Scan for the cell matching the given text and deliver its (X, Y) coordinate at center. 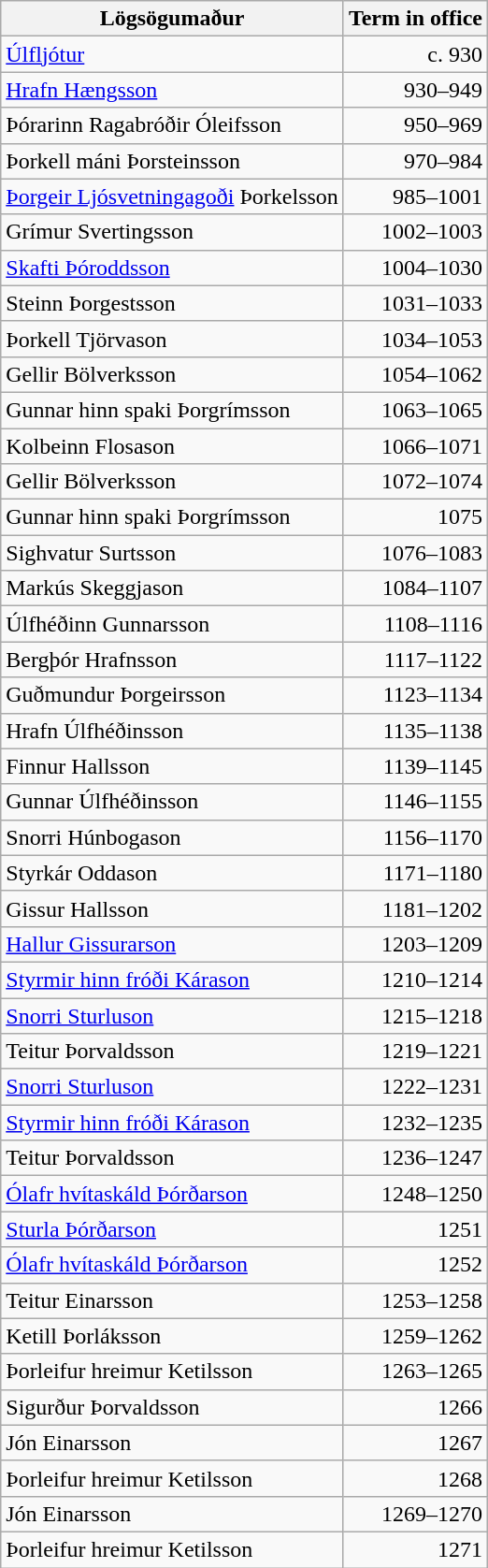
Snorri Húnbogason (172, 837)
Gunnar Úlfhéðinsson (172, 802)
1075 (415, 517)
1267 (415, 1443)
930–949 (415, 90)
Þorgeir Ljósvetningagoði Þorkelsson (172, 196)
1268 (415, 1478)
1171–1180 (415, 873)
1076–1083 (415, 553)
1034–1053 (415, 339)
1210–1214 (415, 980)
1156–1170 (415, 837)
Úlfhéðinn Gunnarsson (172, 624)
Term in office (415, 19)
1222–1231 (415, 1087)
1236–1247 (415, 1158)
1084–1107 (415, 588)
985–1001 (415, 196)
1135–1138 (415, 731)
1232–1235 (415, 1123)
1031–1033 (415, 303)
Hrafn Úlfhéðinsson (172, 731)
1266 (415, 1407)
Sturla Þórðarson (172, 1229)
Teitur Einarsson (172, 1300)
Lögsögumaður (172, 19)
1063–1065 (415, 410)
Markús Skeggjason (172, 588)
1269–1270 (415, 1514)
Grímur Svertingsson (172, 232)
1066–1071 (415, 446)
Hallur Gissurarson (172, 944)
Skafti Þóroddsson (172, 268)
Sigurður Þorvaldsson (172, 1407)
1215–1218 (415, 1015)
1252 (415, 1265)
Þorkell máni Þorsteinsson (172, 161)
1203–1209 (415, 944)
1248–1250 (415, 1194)
1072–1074 (415, 482)
c. 930 (415, 54)
1271 (415, 1549)
Bergþór Hrafnsson (172, 660)
1253–1258 (415, 1300)
1139–1145 (415, 766)
Hrafn Hængsson (172, 90)
1054–1062 (415, 374)
1181–1202 (415, 908)
1004–1030 (415, 268)
Þorkell Tjörvason (172, 339)
1251 (415, 1229)
1123–1134 (415, 695)
1002–1003 (415, 232)
1108–1116 (415, 624)
Gissur Hallsson (172, 908)
1263–1265 (415, 1372)
Úlfljótur (172, 54)
1259–1262 (415, 1336)
Þórarinn Ragabróðir Óleifsson (172, 125)
Finnur Hallsson (172, 766)
Ketill Þorláksson (172, 1336)
Sighvatur Surtsson (172, 553)
Styrkár Oddason (172, 873)
950–969 (415, 125)
970–984 (415, 161)
Steinn Þorgestsson (172, 303)
1146–1155 (415, 802)
Guðmundur Þorgeirsson (172, 695)
1117–1122 (415, 660)
1219–1221 (415, 1052)
Kolbeinn Flosason (172, 446)
